Identify which cell holds the provided text, then report its (x, y) central coordinate. 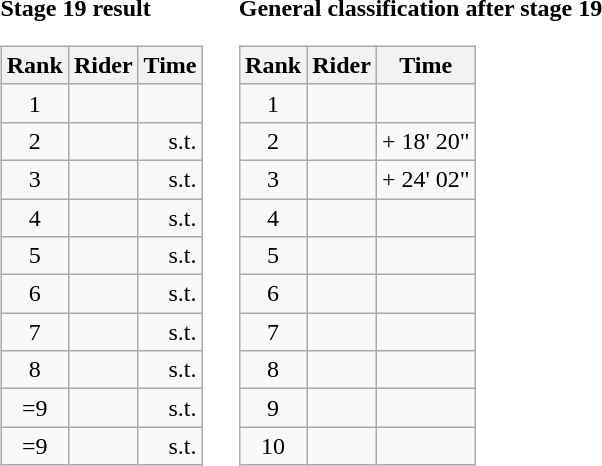
10 (274, 446)
+ 24' 02" (426, 179)
+ 18' 20" (426, 141)
9 (274, 408)
